Extract the (x, y) coordinate from the center of the cell holding the provided text.  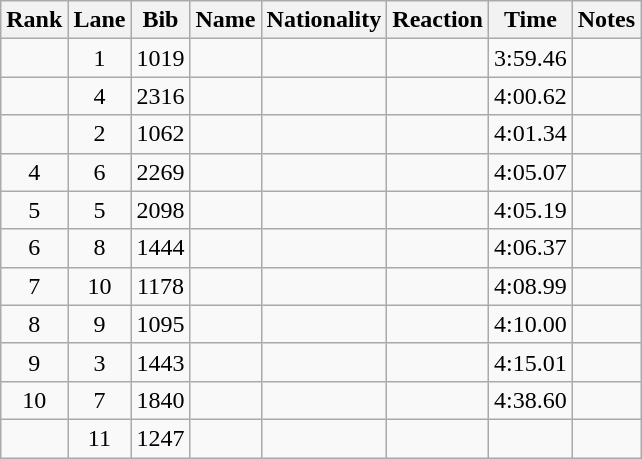
Reaction (438, 20)
1095 (160, 324)
Bib (160, 20)
1178 (160, 286)
Nationality (324, 20)
Notes (606, 20)
1444 (160, 248)
2316 (160, 96)
4:01.34 (530, 134)
Time (530, 20)
1062 (160, 134)
Lane (100, 20)
4:15.01 (530, 362)
Name (226, 20)
1443 (160, 362)
4:05.19 (530, 210)
3:59.46 (530, 58)
4:08.99 (530, 286)
3 (100, 362)
2269 (160, 172)
Rank (34, 20)
4:05.07 (530, 172)
1247 (160, 438)
1840 (160, 400)
4:10.00 (530, 324)
4:00.62 (530, 96)
1019 (160, 58)
1 (100, 58)
2098 (160, 210)
11 (100, 438)
2 (100, 134)
4:38.60 (530, 400)
4:06.37 (530, 248)
